Determine the (x, y) coordinate at the center of the cell enclosing the given text.  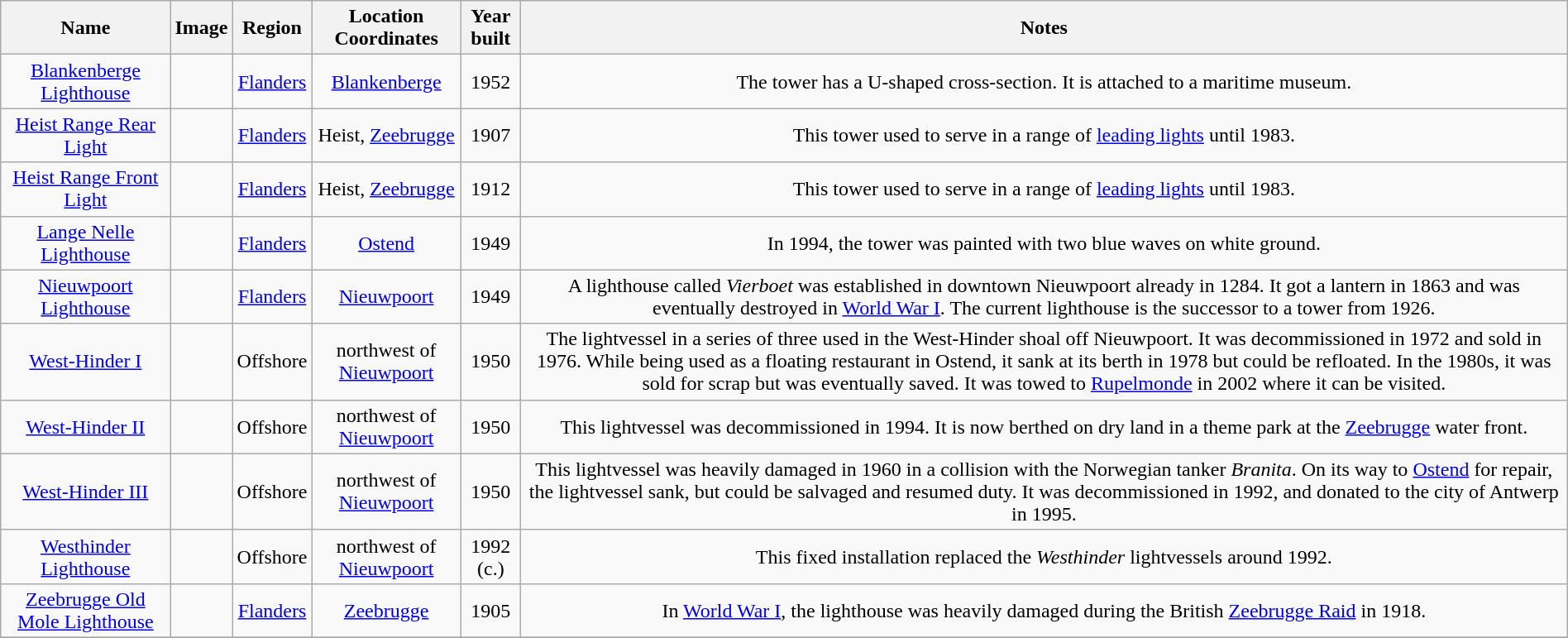
1912 (490, 189)
1905 (490, 611)
Lange Nelle Lighthouse (86, 243)
Heist Range Front Light (86, 189)
Notes (1044, 28)
This lightvessel was decommissioned in 1994. It is now berthed on dry land in a theme park at the Zeebrugge water front. (1044, 427)
Region (272, 28)
Image (202, 28)
Nieuwpoort (386, 296)
1952 (490, 81)
LocationCoordinates (386, 28)
West-Hinder I (86, 362)
In World War I, the lighthouse was heavily damaged during the British Zeebrugge Raid in 1918. (1044, 611)
Ostend (386, 243)
Blankenberge (386, 81)
Heist Range Rear Light (86, 136)
In 1994, the tower was painted with two blue waves on white ground. (1044, 243)
Zeebrugge (386, 611)
Blankenberge Lighthouse (86, 81)
1907 (490, 136)
Zeebrugge Old Mole Lighthouse (86, 611)
Yearbuilt (490, 28)
Name (86, 28)
This fixed installation replaced the Westhinder lightvessels around 1992. (1044, 556)
Westhinder Lighthouse (86, 556)
1992 (c.) (490, 556)
West-Hinder II (86, 427)
The tower has a U-shaped cross-section. It is attached to a maritime museum. (1044, 81)
Nieuwpoort Lighthouse (86, 296)
West-Hinder III (86, 492)
